Find where the given text appears and provide that cell's center as [x, y] coordinate. 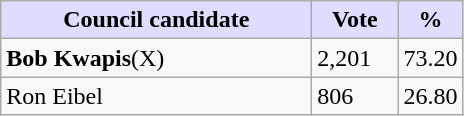
Bob Kwapis(X) [156, 58]
73.20 [430, 58]
Ron Eibel [156, 96]
2,201 [355, 58]
Council candidate [156, 20]
Vote [355, 20]
% [430, 20]
806 [355, 96]
26.80 [430, 96]
